Detect which cell encompasses the target text, then output its (x, y) center coordinate. 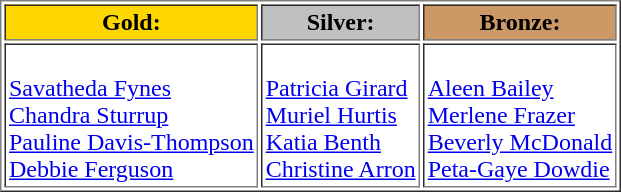
Patricia GirardMuriel HurtisKatia BenthChristine Arron (340, 116)
Aleen BaileyMerlene FrazerBeverly McDonaldPeta-Gaye Dowdie (520, 116)
Silver: (340, 22)
Savatheda FynesChandra SturrupPauline Davis-ThompsonDebbie Ferguson (131, 116)
Gold: (131, 22)
Bronze: (520, 22)
